Capture the cell that displays the provided text and extract its [x, y] central coordinate. 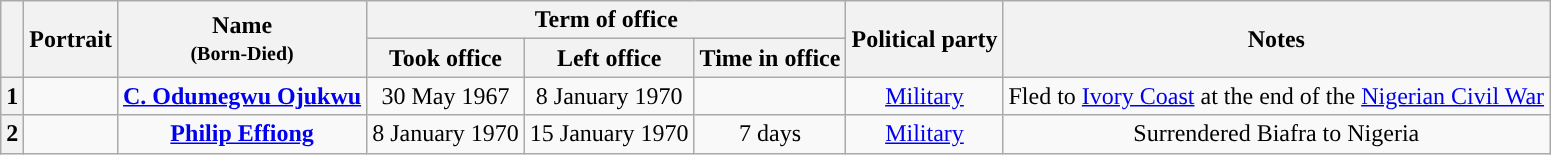
C. Odumegwu Ojukwu [242, 96]
2 [12, 134]
Time in office [770, 58]
15 January 1970 [609, 134]
Left office [609, 58]
Name(Born-Died) [242, 39]
Notes [1276, 39]
Fled to Ivory Coast at the end of the Nigerian Civil War [1276, 96]
Philip Effiong [242, 134]
30 May 1967 [446, 96]
1 [12, 96]
Portrait [71, 39]
7 days [770, 134]
Political party [924, 39]
Took office [446, 58]
Surrendered Biafra to Nigeria [1276, 134]
Term of office [606, 20]
